Provide the [x, y] coordinate of the cell's center where the given text is located.  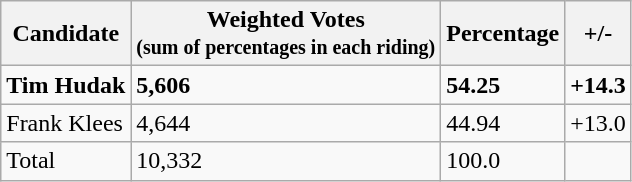
Frank Klees [66, 123]
5,606 [286, 85]
Tim Hudak [66, 85]
+13.0 [598, 123]
4,644 [286, 123]
Weighted Votes(sum of percentages in each riding) [286, 34]
Percentage [503, 34]
Candidate [66, 34]
Total [66, 161]
100.0 [503, 161]
+/- [598, 34]
44.94 [503, 123]
+14.3 [598, 85]
10,332 [286, 161]
54.25 [503, 85]
